Pinpoint the cell where the given text exists, returning its (X, Y) midpoint coordinate. 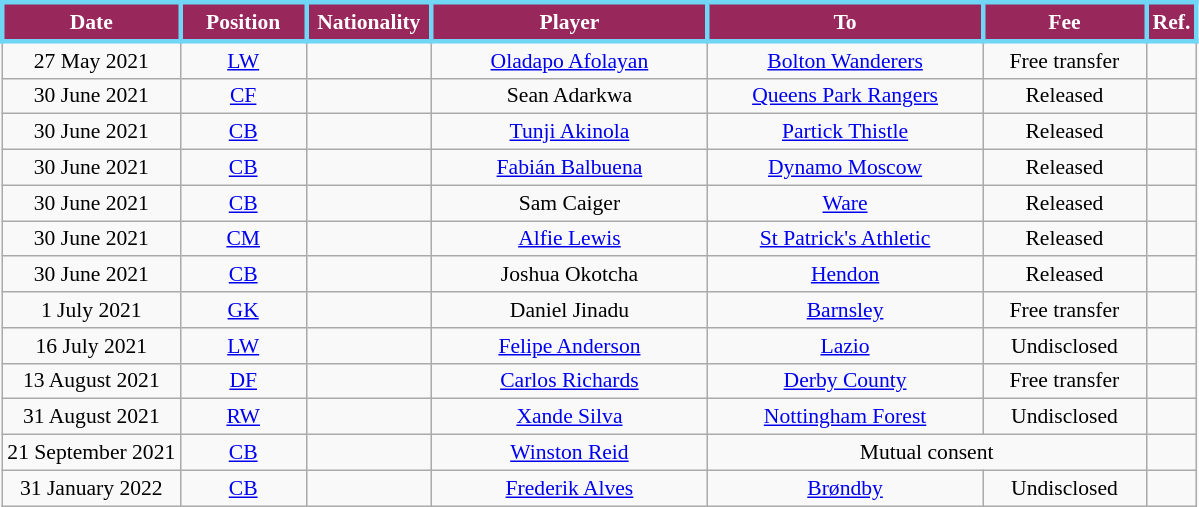
Alfie Lewis (570, 239)
Brøndby (845, 488)
Ware (845, 203)
16 July 2021 (91, 346)
31 August 2021 (91, 417)
Bolton Wanderers (845, 60)
RW (243, 417)
Felipe Anderson (570, 346)
13 August 2021 (91, 381)
Nottingham Forest (845, 417)
Partick Thistle (845, 132)
Dynamo Moscow (845, 168)
Sean Adarkwa (570, 96)
Fabián Balbuena (570, 168)
Fee (1064, 22)
Xande Silva (570, 417)
CF (243, 96)
Nationality (369, 22)
Frederik Alves (570, 488)
Player (570, 22)
Tunji Akinola (570, 132)
Joshua Okotcha (570, 275)
1 July 2021 (91, 310)
St Patrick's Athletic (845, 239)
CM (243, 239)
27 May 2021 (91, 60)
Mutual consent (926, 453)
21 September 2021 (91, 453)
Oladapo Afolayan (570, 60)
Sam Caiger (570, 203)
Derby County (845, 381)
GK (243, 310)
DF (243, 381)
Barnsley (845, 310)
Lazio (845, 346)
Carlos Richards (570, 381)
Winston Reid (570, 453)
Queens Park Rangers (845, 96)
Daniel Jinadu (570, 310)
Hendon (845, 275)
Ref. (1172, 22)
To (845, 22)
31 January 2022 (91, 488)
Position (243, 22)
Date (91, 22)
